Identify which cell holds the provided text, then report its [x, y] central coordinate. 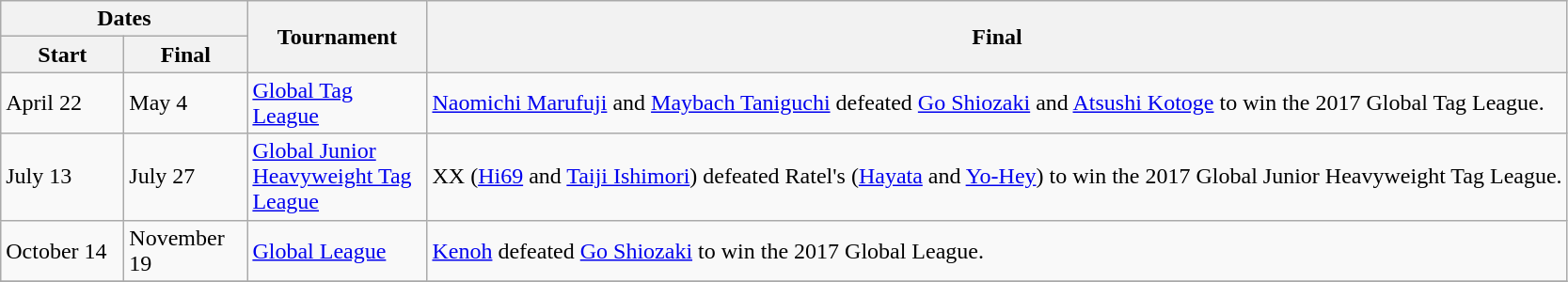
November 19 [186, 250]
Global Junior Heavyweight Tag League [337, 177]
XX (Hi69 and Taiji Ishimori) defeated Ratel's (Hayata and Yo-Hey) to win the 2017 Global Junior Heavyweight Tag League. [997, 177]
April 22 [62, 103]
May 4 [186, 103]
Naomichi Marufuji and Maybach Taniguchi defeated Go Shiozaki and Atsushi Kotoge to win the 2017 Global Tag League. [997, 103]
Global League [337, 250]
October 14 [62, 250]
July 27 [186, 177]
July 13 [62, 177]
Start [62, 55]
Global Tag League [337, 103]
Tournament [337, 37]
Kenoh defeated Go Shiozaki to win the 2017 Global League. [997, 250]
Dates [124, 19]
